Determine the [x, y] coordinate at the center of the cell enclosing the given text.  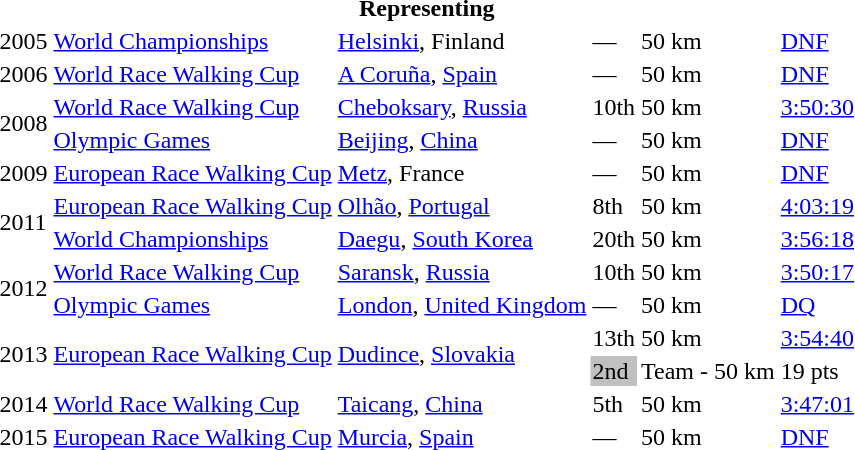
London, United Kingdom [462, 305]
2nd [614, 371]
A Coruña, Spain [462, 74]
8th [614, 206]
Dudince, Slovakia [462, 354]
3:47:01 [817, 404]
20th [614, 239]
3:56:18 [817, 239]
Metz, France [462, 173]
19 pts [817, 371]
Cheboksary, Russia [462, 107]
13th [614, 338]
3:50:17 [817, 272]
3:50:30 [817, 107]
Beijing, China [462, 140]
Team - 50 km [708, 371]
Taicang, China [462, 404]
5th [614, 404]
Olhão, Portugal [462, 206]
Saransk, Russia [462, 272]
DQ [817, 305]
Daegu, South Korea [462, 239]
3:54:40 [817, 338]
4:03:19 [817, 206]
Helsinki, Finland [462, 41]
